Determine the (x, y) coordinate at the center of the cell enclosing the given text.  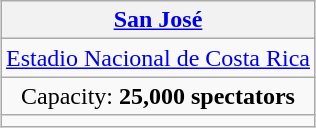
Capacity: 25,000 spectators (158, 96)
San José (158, 20)
Estadio Nacional de Costa Rica (158, 58)
